Find where the given text appears and provide that cell's center as [X, Y] coordinate. 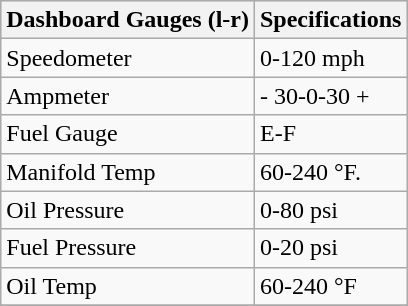
Ampmeter [128, 96]
0-20 psi [330, 248]
Fuel Gauge [128, 134]
Speedometer [128, 58]
0-80 psi [330, 210]
E-F [330, 134]
Specifications [330, 20]
0-120 mph [330, 58]
60-240 °F. [330, 172]
- 30-0-30 + [330, 96]
Dashboard Gauges (l-r) [128, 20]
Fuel Pressure [128, 248]
Oil Temp [128, 286]
60-240 °F [330, 286]
Oil Pressure [128, 210]
Manifold Temp [128, 172]
